Scan for the cell matching the given text and deliver its (x, y) coordinate at center. 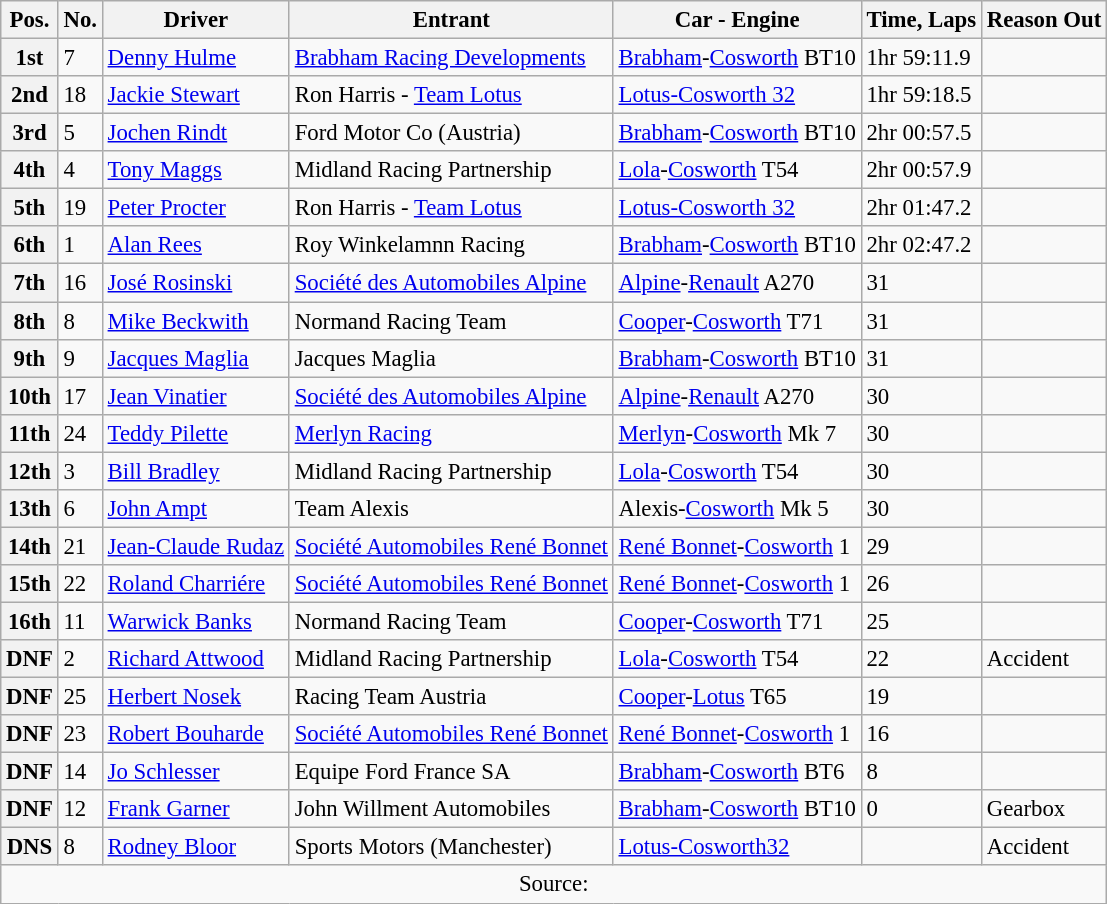
9 (80, 358)
2hr 00:57.5 (921, 133)
Bill Bradley (196, 471)
Richard Attwood (196, 659)
3rd (30, 133)
12th (30, 471)
5th (30, 208)
1 (80, 245)
Jean Vinatier (196, 396)
1hr 59:11.9 (921, 58)
26 (921, 584)
17 (80, 396)
Herbert Nosek (196, 697)
Car - Engine (737, 20)
24 (80, 433)
Driver (196, 20)
No. (80, 20)
Jean-Claude Rudaz (196, 546)
Sports Motors (Manchester) (451, 847)
21 (80, 546)
13th (30, 509)
29 (921, 546)
7 (80, 58)
Roland Charriére (196, 584)
Teddy Pilette (196, 433)
Source: (554, 885)
6 (80, 509)
Alexis-Cosworth Mk 5 (737, 509)
1st (30, 58)
Team Alexis (451, 509)
Jackie Stewart (196, 95)
15th (30, 584)
Robert Bouharde (196, 734)
Jo Schlesser (196, 772)
23 (80, 734)
Jochen Rindt (196, 133)
14th (30, 546)
5 (80, 133)
Alan Rees (196, 245)
12 (80, 809)
Tony Maggs (196, 170)
Roy Winkelamnn Racing (451, 245)
Peter Procter (196, 208)
John Ampt (196, 509)
2nd (30, 95)
2hr 00:57.9 (921, 170)
11th (30, 433)
Frank Garner (196, 809)
Mike Beckwith (196, 321)
10th (30, 396)
Ford Motor Co (Austria) (451, 133)
José Rosinski (196, 283)
18 (80, 95)
11 (80, 621)
Time, Laps (921, 20)
Gearbox (1044, 809)
8th (30, 321)
2 (80, 659)
4 (80, 170)
Equipe Ford France SA (451, 772)
Merlyn Racing (451, 433)
2hr 02:47.2 (921, 245)
0 (921, 809)
Lotus-Cosworth32 (737, 847)
Cooper-Lotus T65 (737, 697)
4th (30, 170)
Racing Team Austria (451, 697)
John Willment Automobiles (451, 809)
Brabham Racing Developments (451, 58)
3 (80, 471)
Pos. (30, 20)
2hr 01:47.2 (921, 208)
Rodney Bloor (196, 847)
Brabham-Cosworth BT6 (737, 772)
16th (30, 621)
Denny Hulme (196, 58)
7th (30, 283)
14 (80, 772)
Warwick Banks (196, 621)
Entrant (451, 20)
6th (30, 245)
DNS (30, 847)
1hr 59:18.5 (921, 95)
9th (30, 358)
Reason Out (1044, 20)
Merlyn-Cosworth Mk 7 (737, 433)
